Capture the cell that displays the provided text and extract its [x, y] central coordinate. 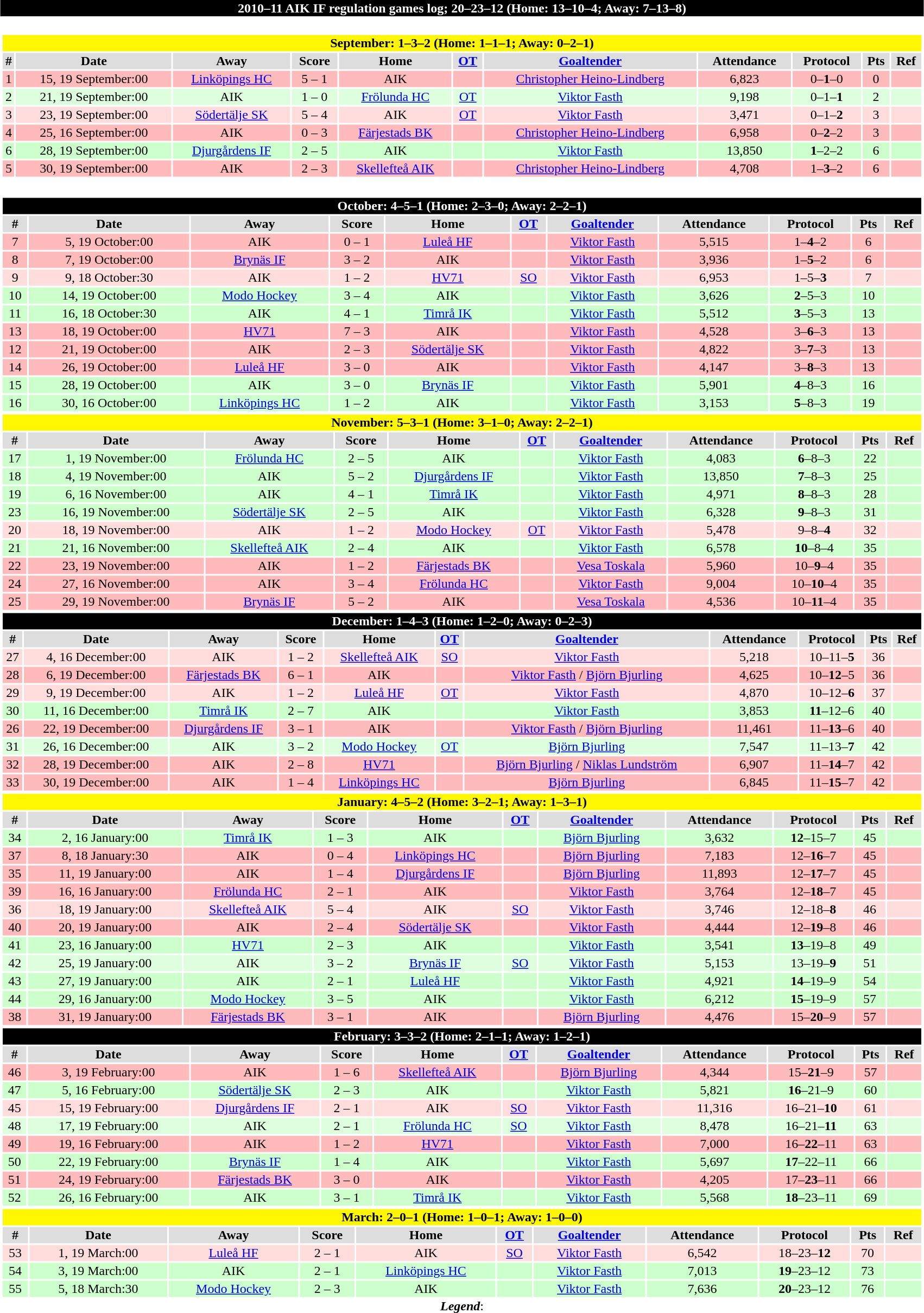
11 [15, 313]
27, 19 January:00 [105, 981]
5,901 [714, 385]
9–8–4 [814, 530]
1–5–3 [810, 277]
1–4–2 [810, 242]
11–13–7 [832, 746]
2010–11 AIK IF regulation games log; 20–23–12 (Home: 13–10–4; Away: 7–13–8) [462, 8]
4, 19 November:00 [116, 476]
1 – 3 [340, 838]
3,746 [720, 909]
23 [14, 512]
1–2–2 [826, 150]
15, 19 September:00 [94, 79]
5,568 [714, 1198]
3,764 [720, 892]
69 [871, 1198]
5,821 [714, 1090]
4,625 [755, 675]
11–14–7 [832, 765]
10–10–4 [814, 583]
16–21–10 [811, 1108]
19, 16 February:00 [109, 1144]
23, 19 November:00 [116, 566]
0–2–2 [826, 133]
4,444 [720, 928]
16, 16 January:00 [105, 892]
9,198 [744, 97]
28, 19 December:00 [96, 765]
11–12–6 [832, 711]
3,471 [744, 115]
22, 19 February:00 [109, 1162]
15 [15, 385]
0 – 1 [357, 242]
14, 19 October:00 [109, 296]
15–21–9 [811, 1072]
13–19–9 [813, 963]
5, 18 March:30 [98, 1289]
5,512 [714, 313]
30 [12, 711]
3,936 [714, 260]
2 – 8 [301, 765]
17 [14, 459]
17–23–11 [811, 1179]
11, 16 December:00 [96, 711]
5 [9, 169]
10–12–6 [832, 693]
5,960 [721, 566]
27 [12, 657]
6 – 1 [301, 675]
4,476 [720, 1017]
4,205 [714, 1179]
6, 19 December:00 [96, 675]
4,083 [721, 459]
29, 19 November:00 [116, 602]
18–23–11 [811, 1198]
19–23–12 [805, 1271]
3,632 [720, 838]
4,870 [755, 693]
8 [15, 260]
23, 19 September:00 [94, 115]
14–19–9 [813, 981]
31, 19 January:00 [105, 1017]
3–5–3 [810, 313]
October: 4–5–1 (Home: 2–3–0; Away: 2–2–1) [461, 206]
25, 16 September:00 [94, 133]
55 [15, 1289]
6,823 [744, 79]
12–16–7 [813, 856]
8,478 [714, 1126]
12–19–8 [813, 928]
21 [14, 548]
73 [868, 1271]
17–22–11 [811, 1162]
16–21–9 [811, 1090]
7,636 [703, 1289]
50 [14, 1162]
4,971 [721, 494]
21, 19 September:00 [94, 97]
6,578 [721, 548]
6–8–3 [814, 459]
33 [12, 782]
61 [871, 1108]
2, 16 January:00 [105, 838]
6, 16 November:00 [116, 494]
43 [15, 981]
52 [14, 1198]
18 [14, 476]
10–12–5 [832, 675]
7,013 [703, 1271]
10–9–4 [814, 566]
20 [14, 530]
5,697 [714, 1162]
4,147 [714, 367]
26, 16 December:00 [96, 746]
12–17–7 [813, 873]
6,212 [720, 999]
4,528 [714, 332]
9 [15, 277]
12–18–7 [813, 892]
26, 19 October:00 [109, 367]
24 [14, 583]
11–15–7 [832, 782]
2 – 7 [301, 711]
76 [868, 1289]
9, 19 December:00 [96, 693]
4,536 [721, 602]
10–8–4 [814, 548]
11,461 [755, 729]
6,958 [744, 133]
16, 19 November:00 [116, 512]
1 [9, 79]
12–15–7 [813, 838]
3, 19 March:00 [98, 1271]
12–18–8 [813, 909]
38 [15, 1017]
March: 2–0–1 (Home: 1–0–1; Away: 1–0–0) [461, 1217]
6,907 [755, 765]
6,845 [755, 782]
3, 19 February:00 [109, 1072]
11–13–6 [832, 729]
18–23–12 [805, 1253]
28, 19 October:00 [109, 385]
6,542 [703, 1253]
53 [15, 1253]
1, 19 March:00 [98, 1253]
16–21–11 [811, 1126]
10–11–5 [832, 657]
1, 19 November:00 [116, 459]
28, 19 September:00 [94, 150]
18, 19 November:00 [116, 530]
7,183 [720, 856]
3,626 [714, 296]
January: 4–5–2 (Home: 3–2–1; Away: 1–3–1) [461, 802]
30, 19 December:00 [96, 782]
4 [9, 133]
6,328 [721, 512]
12 [15, 349]
7,000 [714, 1144]
26 [12, 729]
5–8–3 [810, 403]
0–1–0 [826, 79]
7,547 [755, 746]
3–7–3 [810, 349]
0 – 3 [315, 133]
5,515 [714, 242]
3 – 5 [340, 999]
0 – 4 [340, 856]
4,344 [714, 1072]
5 – 1 [315, 79]
30, 16 October:00 [109, 403]
4,921 [720, 981]
18, 19 January:00 [105, 909]
7 – 3 [357, 332]
11,316 [714, 1108]
70 [868, 1253]
3,153 [714, 403]
10–11–4 [814, 602]
6,953 [714, 277]
4,708 [744, 169]
5,478 [721, 530]
21, 16 November:00 [116, 548]
December: 1–4–3 (Home: 1–2–0; Away: 0–2–3) [461, 621]
5, 19 October:00 [109, 242]
14 [15, 367]
4, 16 December:00 [96, 657]
3,853 [755, 711]
21, 19 October:00 [109, 349]
17, 19 February:00 [109, 1126]
1–3–2 [826, 169]
29 [12, 693]
29, 16 January:00 [105, 999]
20–23–12 [805, 1289]
0–1–2 [826, 115]
7–8–3 [814, 476]
1 – 0 [315, 97]
Björn Bjurling / Niklas Lundström [587, 765]
23, 16 January:00 [105, 945]
47 [14, 1090]
3–8–3 [810, 367]
27, 16 November:00 [116, 583]
44 [15, 999]
11,893 [720, 873]
8, 18 January:30 [105, 856]
16–22–11 [811, 1144]
22, 19 December:00 [96, 729]
9–8–3 [814, 512]
11, 19 January:00 [105, 873]
15–19–9 [813, 999]
2–5–3 [810, 296]
60 [871, 1090]
18, 19 October:00 [109, 332]
1 – 6 [346, 1072]
November: 5–3–1 (Home: 3–1–0; Away: 2–2–1) [461, 423]
15, 19 February:00 [109, 1108]
5, 16 February:00 [109, 1090]
4–8–3 [810, 385]
February: 3–3–2 (Home: 2–1–1; Away: 1–2–1) [461, 1036]
26, 16 February:00 [109, 1198]
9,004 [721, 583]
3,541 [720, 945]
15–20–9 [813, 1017]
5,218 [755, 657]
5,153 [720, 963]
20, 19 January:00 [105, 928]
1–5–2 [810, 260]
8–8–3 [814, 494]
13–19–8 [813, 945]
4,822 [714, 349]
34 [15, 838]
24, 19 February:00 [109, 1179]
48 [14, 1126]
September: 1–3–2 (Home: 1–1–1; Away: 0–2–1) [461, 43]
25, 19 January:00 [105, 963]
39 [15, 892]
7, 19 October:00 [109, 260]
3–6–3 [810, 332]
0–1–1 [826, 97]
30, 19 September:00 [94, 169]
16, 18 October:30 [109, 313]
41 [15, 945]
9, 18 October:30 [109, 277]
0 [876, 79]
